Find where the given text appears and provide that cell's center as [X, Y] coordinate. 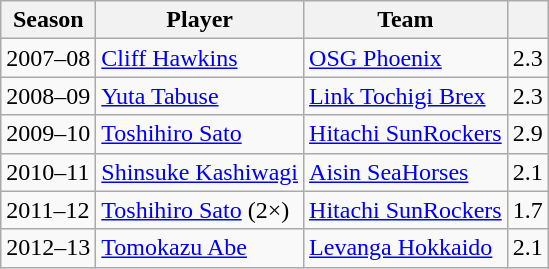
Aisin SeaHorses [406, 172]
Link Tochigi Brex [406, 96]
Team [406, 20]
1.7 [528, 210]
Toshihiro Sato [200, 134]
2012–13 [48, 248]
Yuta Tabuse [200, 96]
Toshihiro Sato (2×) [200, 210]
Season [48, 20]
Cliff Hawkins [200, 58]
Player [200, 20]
2008–09 [48, 96]
2007–08 [48, 58]
Tomokazu Abe [200, 248]
Shinsuke Kashiwagi [200, 172]
Levanga Hokkaido [406, 248]
2009–10 [48, 134]
2.9 [528, 134]
2010–11 [48, 172]
2011–12 [48, 210]
OSG Phoenix [406, 58]
